Return [X, Y] of the center of cell containing provided text 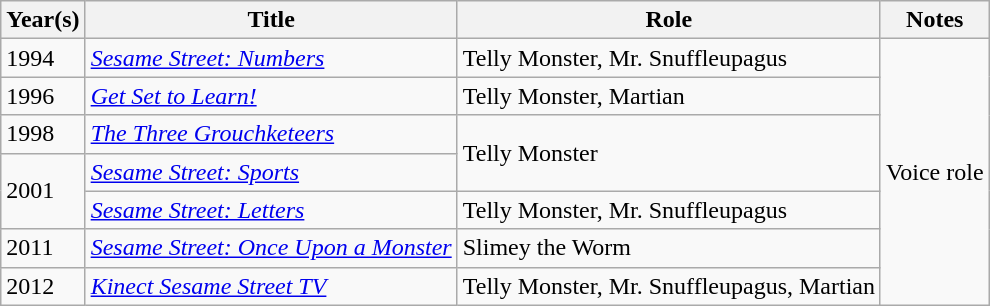
Sesame Street: Sports [271, 172]
Role [668, 20]
The Three Grouchketeers [271, 134]
1998 [43, 134]
1996 [43, 96]
2012 [43, 286]
Notes [934, 20]
2011 [43, 248]
Telly Monster, Martian [668, 96]
Year(s) [43, 20]
Get Set to Learn! [271, 96]
Telly Monster, Mr. Snuffleupagus, Martian [668, 286]
Sesame Street: Numbers [271, 58]
Voice role [934, 172]
Sesame Street: Letters [271, 210]
2001 [43, 191]
Telly Monster [668, 153]
Sesame Street: Once Upon a Monster [271, 248]
Slimey the Worm [668, 248]
Kinect Sesame Street TV [271, 286]
Title [271, 20]
1994 [43, 58]
